From the cell containing the given text, extract its center point as [X, Y] coordinate. 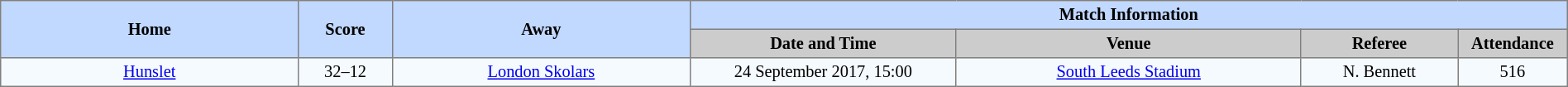
N. Bennett [1379, 72]
Date and Time [823, 43]
Referee [1379, 43]
Attendance [1513, 43]
Match Information [1128, 15]
516 [1513, 72]
South Leeds Stadium [1128, 72]
Hunslet [150, 72]
London Skolars [541, 72]
32–12 [346, 72]
24 September 2017, 15:00 [823, 72]
Venue [1128, 43]
Home [150, 30]
Score [346, 30]
Away [541, 30]
